Extract the (X, Y) coordinate from the center of the cell holding the provided text.  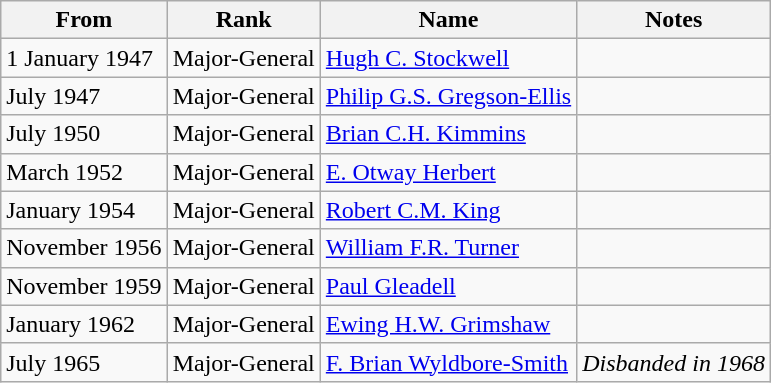
January 1962 (84, 324)
November 1959 (84, 286)
November 1956 (84, 248)
William F.R. Turner (448, 248)
March 1952 (84, 172)
Robert C.M. King (448, 210)
1 January 1947 (84, 58)
Notes (674, 20)
July 1947 (84, 96)
July 1950 (84, 134)
July 1965 (84, 362)
Paul Gleadell (448, 286)
Ewing H.W. Grimshaw (448, 324)
Philip G.S. Gregson-Ellis (448, 96)
From (84, 20)
E. Otway Herbert (448, 172)
January 1954 (84, 210)
Rank (244, 20)
Disbanded in 1968 (674, 362)
Name (448, 20)
Brian C.H. Kimmins (448, 134)
F. Brian Wyldbore-Smith (448, 362)
Hugh C. Stockwell (448, 58)
